Extract the [x, y] coordinate from the center of the cell holding the provided text.  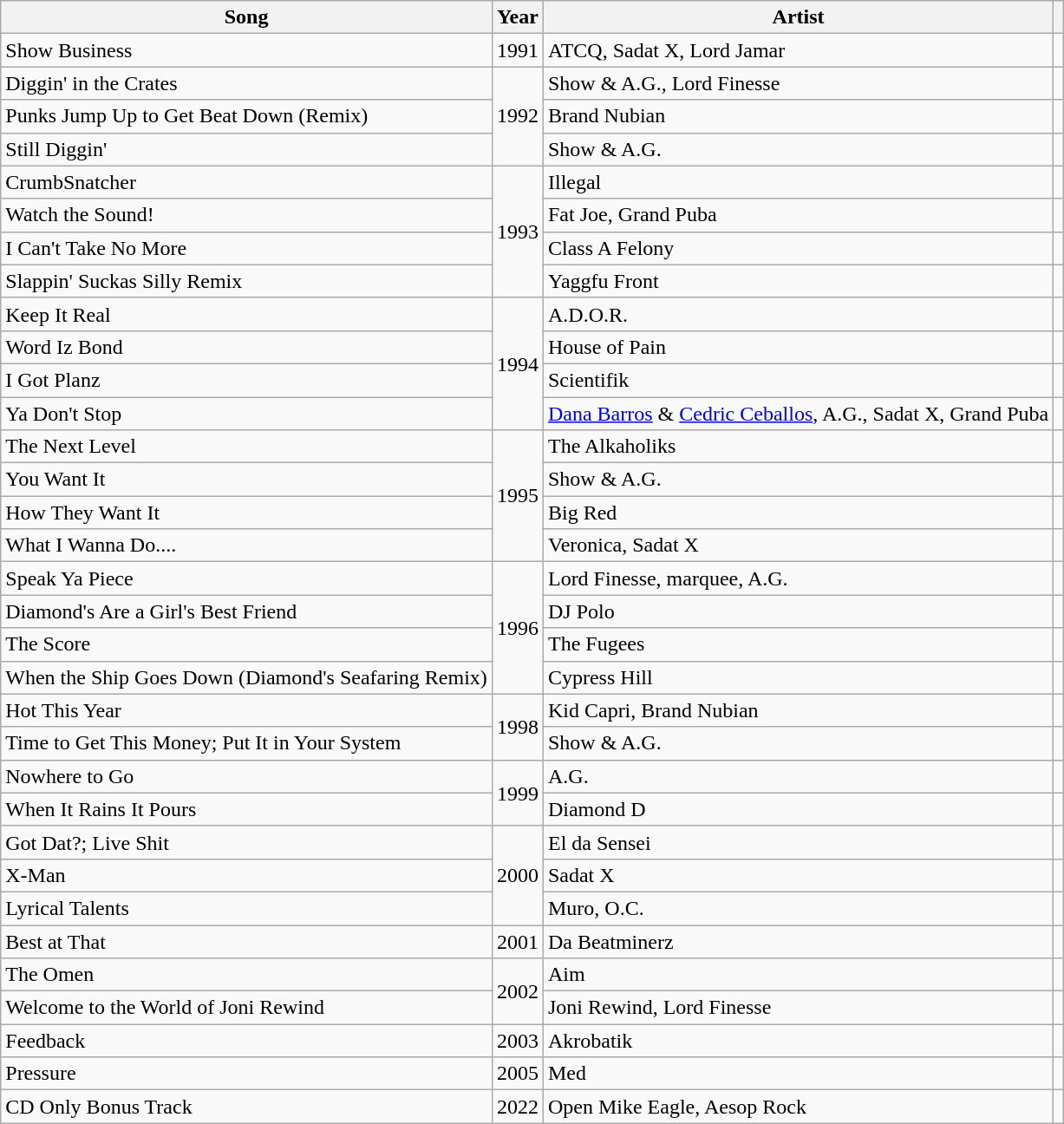
1991 [517, 50]
Still Diggin' [246, 149]
Sadat X [798, 875]
X-Man [246, 875]
Da Beatminerz [798, 941]
Year [517, 17]
Veronica, Sadat X [798, 546]
Muro, O.C. [798, 908]
Pressure [246, 1074]
2001 [517, 941]
Diggin' in the Crates [246, 83]
Diamond's Are a Girl's Best Friend [246, 611]
When the Ship Goes Down (Diamond's Seafaring Remix) [246, 677]
I Can't Take No More [246, 248]
Welcome to the World of Joni Rewind [246, 1008]
1995 [517, 496]
Artist [798, 17]
Nowhere to Go [246, 776]
2002 [517, 991]
2000 [517, 875]
When It Rains It Pours [246, 809]
1998 [517, 727]
A.D.O.R. [798, 314]
Hot This Year [246, 710]
Med [798, 1074]
House of Pain [798, 347]
1999 [517, 793]
Illegal [798, 182]
1994 [517, 363]
2005 [517, 1074]
Yaggfu Front [798, 281]
1992 [517, 116]
The Omen [246, 975]
Lyrical Talents [246, 908]
Watch the Sound! [246, 215]
Feedback [246, 1041]
You Want It [246, 480]
Scientifik [798, 380]
Aim [798, 975]
Keep It Real [246, 314]
DJ Polo [798, 611]
Lord Finesse, marquee, A.G. [798, 578]
Joni Rewind, Lord Finesse [798, 1008]
Akrobatik [798, 1041]
1996 [517, 628]
Show & A.G., Lord Finesse [798, 83]
Big Red [798, 513]
CD Only Bonus Track [246, 1107]
Ya Don't Stop [246, 414]
Fat Joe, Grand Puba [798, 215]
Class A Felony [798, 248]
Got Dat?; Live Shit [246, 842]
The Next Level [246, 447]
Best at That [246, 941]
Diamond D [798, 809]
The Alkaholiks [798, 447]
Time to Get This Money; Put It in Your System [246, 743]
How They Want It [246, 513]
The Score [246, 644]
I Got Planz [246, 380]
Speak Ya Piece [246, 578]
Dana Barros & Cedric Ceballos, A.G., Sadat X, Grand Puba [798, 414]
Word Iz Bond [246, 347]
Cypress Hill [798, 677]
1993 [517, 232]
Kid Capri, Brand Nubian [798, 710]
2022 [517, 1107]
Open Mike Eagle, Aesop Rock [798, 1107]
The Fugees [798, 644]
CrumbSnatcher [246, 182]
Punks Jump Up to Get Beat Down (Remix) [246, 116]
What I Wanna Do.... [246, 546]
Song [246, 17]
El da Sensei [798, 842]
A.G. [798, 776]
2003 [517, 1041]
Show Business [246, 50]
Slappin' Suckas Silly Remix [246, 281]
ATCQ, Sadat X, Lord Jamar [798, 50]
Brand Nubian [798, 116]
